Identify which cell holds the provided text, then report its [x, y] central coordinate. 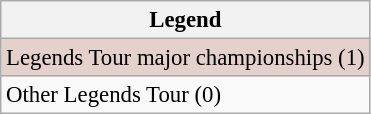
Other Legends Tour (0) [186, 95]
Legend [186, 20]
Legends Tour major championships (1) [186, 58]
